Locate the cell with the specified text and output its [X, Y] center coordinate. 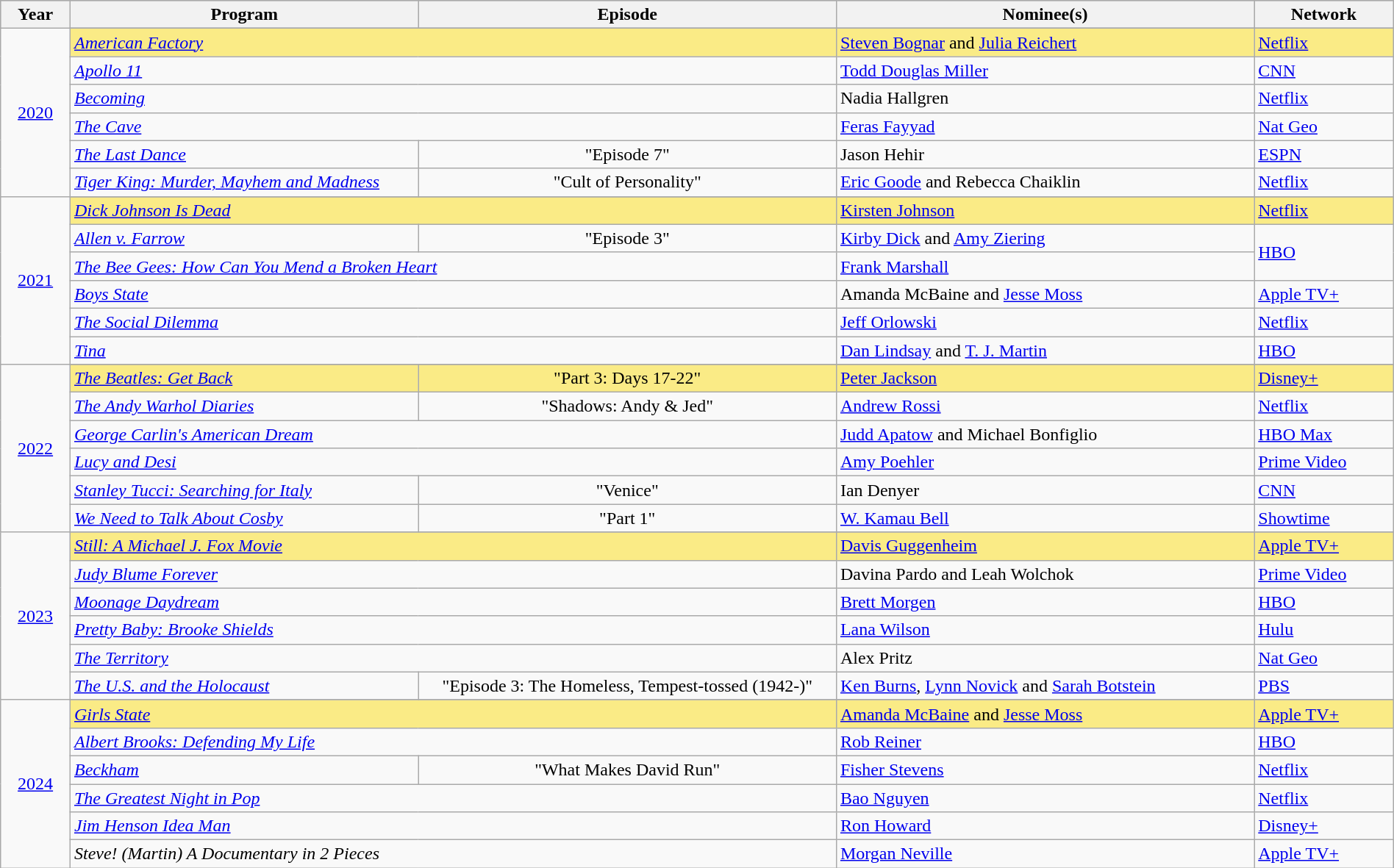
Apollo 11 [453, 71]
"Part 3: Days 17-22" [627, 379]
"Venice" [627, 490]
"What Makes David Run" [627, 770]
Brett Morgen [1045, 602]
Ken Burns, Lynn Novick and Sarah Botstein [1045, 686]
2024 [35, 783]
Judy Blume Forever [453, 574]
George Carlin's American Dream [453, 434]
Dick Johnson Is Dead [453, 210]
Peter Jackson [1045, 379]
Morgan Neville [1045, 854]
Ron Howard [1045, 826]
Pretty Baby: Brooke Shields [453, 630]
Network [1323, 15]
ESPN [1323, 154]
Judd Apatow and Michael Bonfiglio [1045, 434]
2023 [35, 616]
Tiger King: Murder, Mayhem and Madness [244, 182]
Amy Poehler [1045, 462]
The Beatles: Get Back [244, 379]
Davina Pardo and Leah Wolchok [1045, 574]
Albert Brooks: Defending My Life [453, 742]
2022 [35, 448]
The Last Dance [244, 154]
Still: A Michael J. Fox Movie [453, 546]
The Social Dilemma [453, 322]
The Bee Gees: How Can You Mend a Broken Heart [453, 266]
Rob Reiner [1045, 742]
American Factory [453, 43]
2021 [35, 280]
W. Kamau Bell [1045, 518]
Jim Henson Idea Man [453, 826]
"Part 1" [627, 518]
Feras Fayyad [1045, 126]
Todd Douglas Miller [1045, 71]
Jeff Orlowski [1045, 322]
The Territory [453, 658]
Tina [453, 351]
Boys State [453, 294]
The Andy Warhol Diaries [244, 406]
The Cave [453, 126]
Beckham [244, 770]
Kirby Dick and Amy Ziering [1045, 238]
Bao Nguyen [1045, 797]
"Cult of Personality" [627, 182]
Fisher Stevens [1045, 770]
Nominee(s) [1045, 15]
Steve! (Martin) A Documentary in 2 Pieces [453, 854]
Andrew Rossi [1045, 406]
The Greatest Night in Pop [453, 797]
The U.S. and the Holocaust [244, 686]
Showtime [1323, 518]
Eric Goode and Rebecca Chaiklin [1045, 182]
Ian Denyer [1045, 490]
Lana Wilson [1045, 630]
HBO Max [1323, 434]
Steven Bognar and Julia Reichert [1045, 43]
Hulu [1323, 630]
Year [35, 15]
Kirsten Johnson [1045, 210]
Becoming [453, 98]
PBS [1323, 686]
"Episode 3: The Homeless, Tempest-tossed (1942-)" [627, 686]
"Shadows: Andy & Jed" [627, 406]
Frank Marshall [1045, 266]
Jason Hehir [1045, 154]
Girls State [453, 714]
Moonage Daydream [453, 602]
Dan Lindsay and T. J. Martin [1045, 351]
Program [244, 15]
"Episode 7" [627, 154]
Alex Pritz [1045, 658]
"Episode 3" [627, 238]
Lucy and Desi [453, 462]
Episode [627, 15]
We Need to Talk About Cosby [244, 518]
2020 [35, 112]
Nadia Hallgren [1045, 98]
Stanley Tucci: Searching for Italy [244, 490]
Davis Guggenheim [1045, 546]
Allen v. Farrow [244, 238]
